Find where the given text appears and provide that cell's center as [x, y] coordinate. 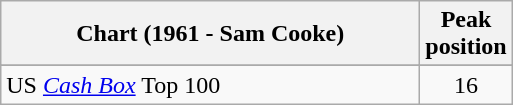
Chart (1961 - Sam Cooke) [210, 34]
16 [466, 85]
Peakposition [466, 34]
US Cash Box Top 100 [210, 85]
